Return [X, Y] of the center of cell containing provided text 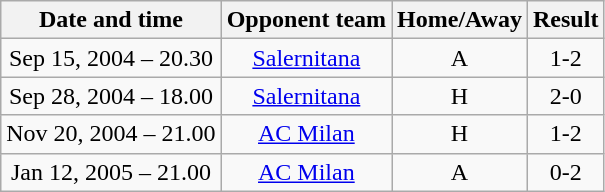
Jan 12, 2005 – 21.00 [111, 172]
Nov 20, 2004 – 21.00 [111, 134]
Result [566, 20]
0-2 [566, 172]
Home/Away [460, 20]
Sep 28, 2004 – 18.00 [111, 96]
2-0 [566, 96]
Sep 15, 2004 – 20.30 [111, 58]
Opponent team [306, 20]
Date and time [111, 20]
